Find where the given text appears and provide that cell's center as (x, y) coordinate. 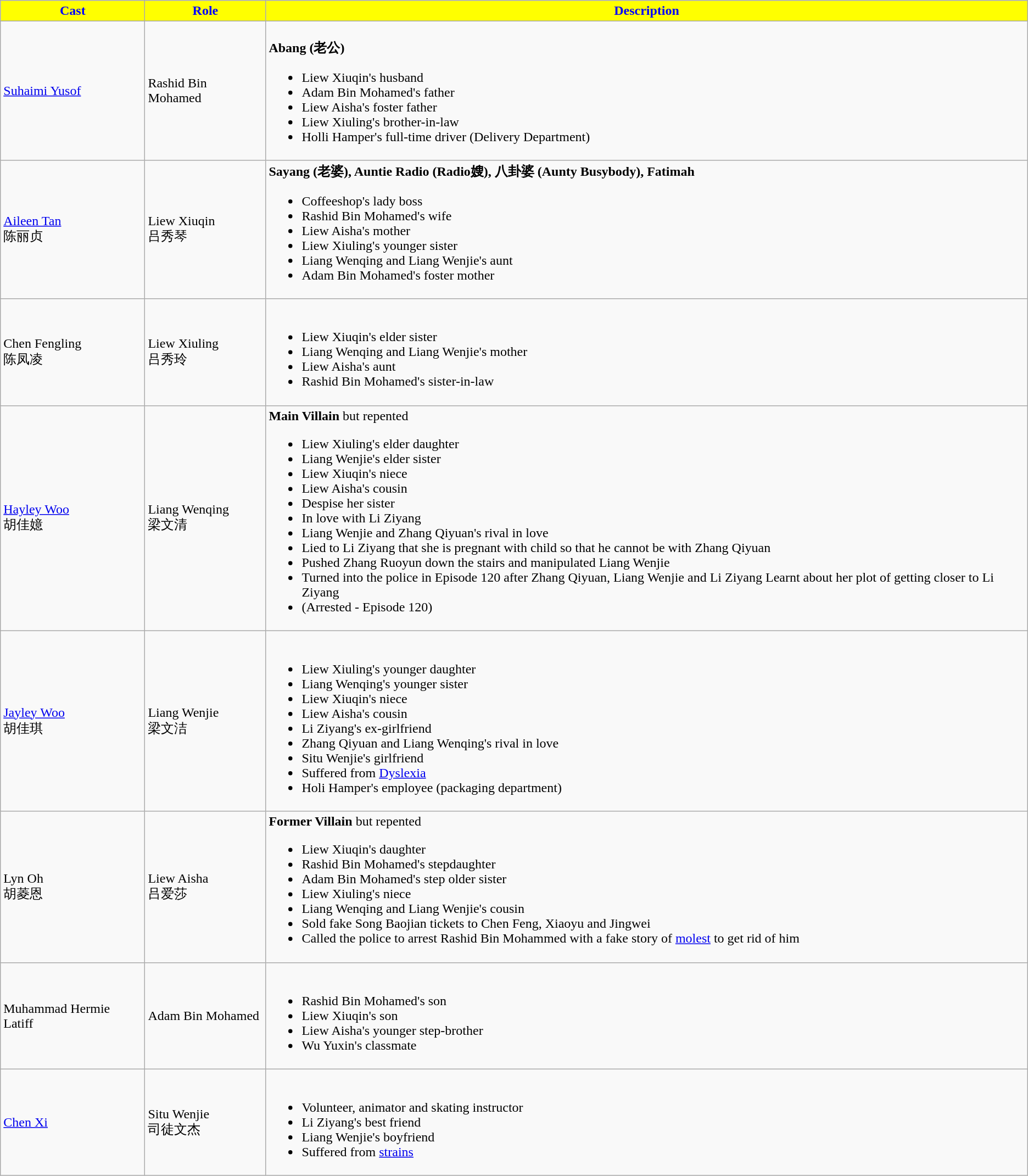
Liew Xiuqin's elder sisterLiang Wenqing and Liang Wenjie's motherLiew Aisha's auntRashid Bin Mohamed's sister-in-law (647, 352)
Situ Wenjie 司徒文杰 (205, 1122)
Description (647, 11)
Chen Fengling 陈凤凌 (72, 352)
Aileen Tan 陈丽贞 (72, 230)
Jayley Woo 胡佳琪 (72, 721)
Liew Xiuling 吕秀玲 (205, 352)
Hayley Woo 胡佳嬑 (72, 518)
Muhammad Hermie Latiff (72, 1016)
Lyn Oh 胡菱恩 (72, 887)
Adam Bin Mohamed (205, 1016)
Cast (72, 11)
Rashid Bin Mohamed's sonLiew Xiuqin's sonLiew Aisha's younger step-brotherWu Yuxin's classmate (647, 1016)
Volunteer, animator and skating instructorLi Ziyang's best friendLiang Wenjie's boyfriendSuffered from strains (647, 1122)
Liang Wenjie 梁文洁 (205, 721)
Rashid Bin Mohamed (205, 91)
Chen Xi (72, 1122)
Liang Wenqing 梁文清 (205, 518)
Liew Aisha 吕爱莎 (205, 887)
Role (205, 11)
Suhaimi Yusof (72, 91)
Liew Xiuqin 吕秀琴 (205, 230)
